Detect which cell encompasses the target text, then output its (X, Y) center coordinate. 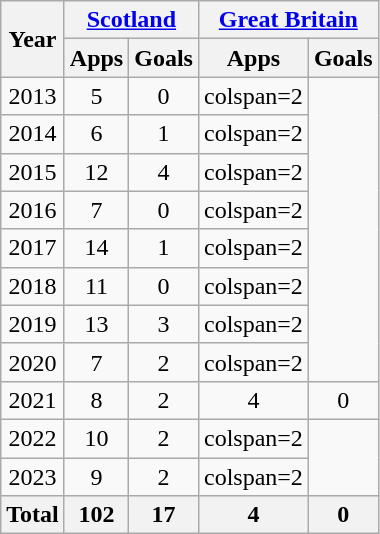
2018 (33, 286)
8 (96, 400)
Scotland (131, 20)
2015 (33, 172)
13 (96, 324)
Year (33, 39)
2021 (33, 400)
2023 (33, 477)
9 (96, 477)
6 (96, 134)
2019 (33, 324)
102 (96, 515)
12 (96, 172)
14 (96, 248)
Great Britain (288, 20)
2017 (33, 248)
Total (33, 515)
2022 (33, 438)
2014 (33, 134)
2016 (33, 210)
3 (164, 324)
2013 (33, 96)
5 (96, 96)
11 (96, 286)
2020 (33, 362)
17 (164, 515)
10 (96, 438)
